Determine the (X, Y) coordinate at the center of the cell enclosing the given text.  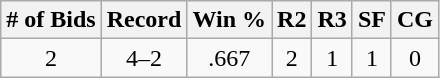
.667 (230, 58)
R2 (292, 20)
Win % (230, 20)
Record (144, 20)
R3 (332, 20)
# of Bids (51, 20)
SF (372, 20)
0 (414, 58)
CG (414, 20)
4–2 (144, 58)
